Provide the [X, Y] coordinate of the cell's center where the given text is located.  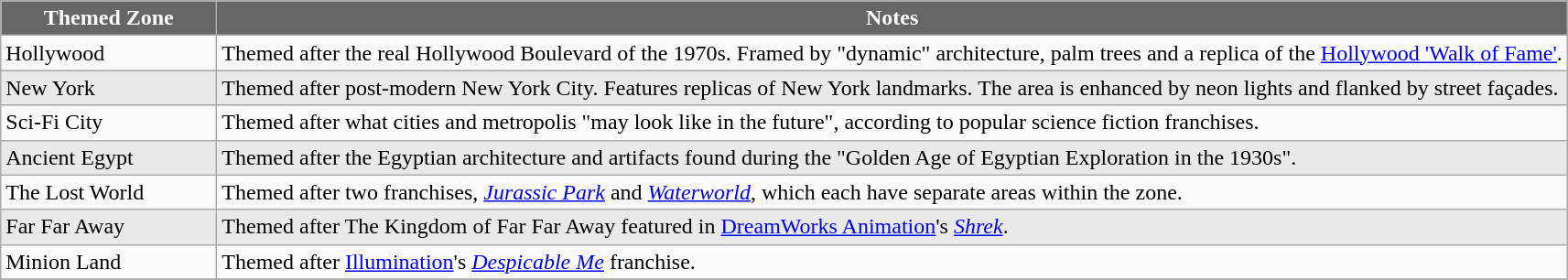
Far Far Away [109, 227]
Themed after what cities and metropolis "may look like in the future", according to popular science fiction franchises. [892, 123]
Themed after post-modern New York City. Features replicas of New York landmarks. The area is enhanced by neon lights and flanked by street façades. [892, 88]
Themed Zone [109, 18]
Ancient Egypt [109, 157]
Themed after The Kingdom of Far Far Away featured in DreamWorks Animation's Shrek. [892, 227]
Minion Land [109, 262]
Themed after the Egyptian architecture and artifacts found during the "Golden Age of Egyptian Exploration in the 1930s". [892, 157]
Hollywood [109, 53]
Themed after two franchises, Jurassic Park and Waterworld, which each have separate areas within the zone. [892, 192]
Themed after the real Hollywood Boulevard of the 1970s. Framed by "dynamic" architecture, palm trees and a replica of the Hollywood 'Walk of Fame'. [892, 53]
New York [109, 88]
The Lost World [109, 192]
Themed after Illumination's Despicable Me franchise. [892, 262]
Notes [892, 18]
Sci-Fi City [109, 123]
